Output the [X, Y] coordinate of the center of the cell containing the given text.  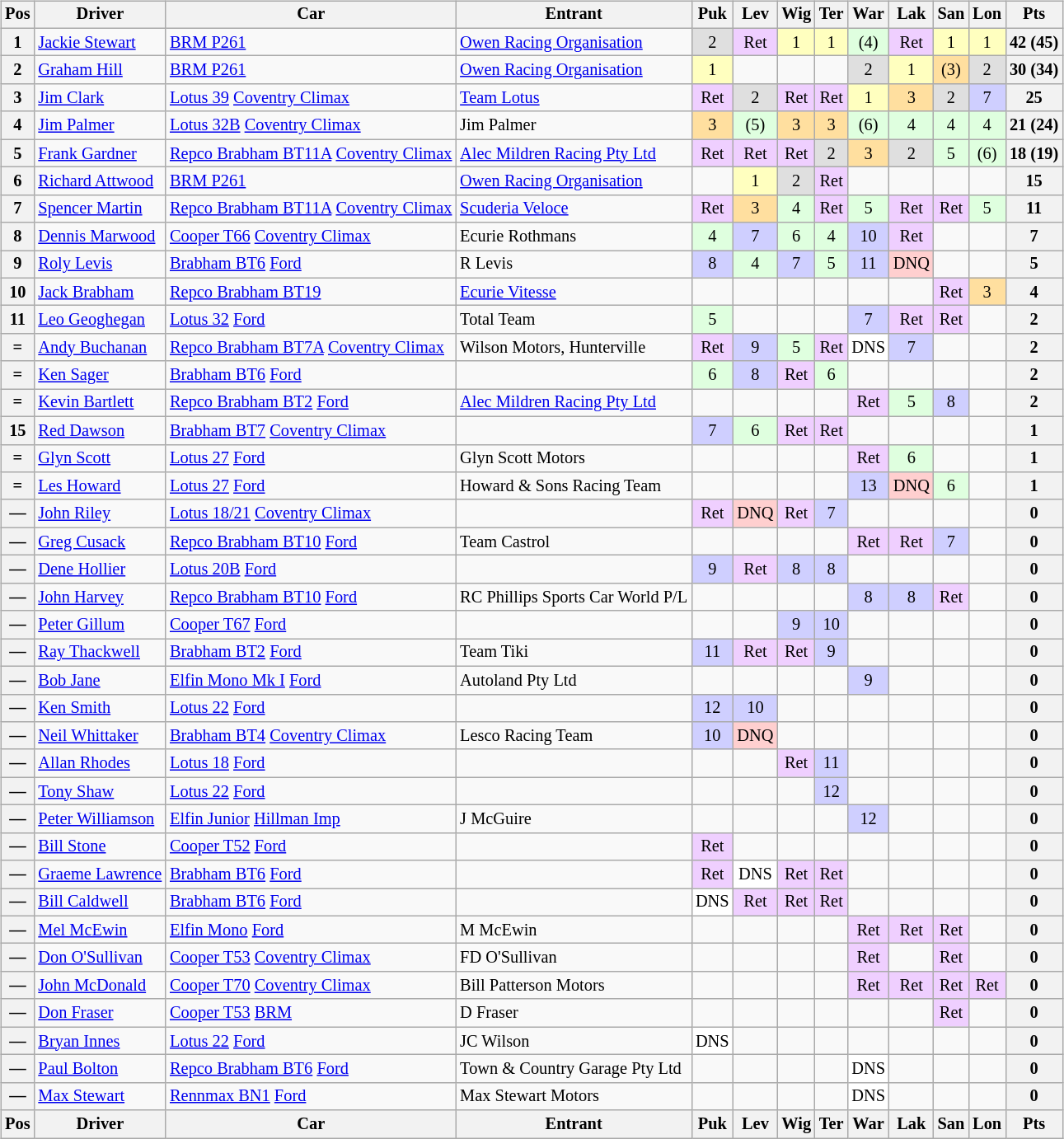
Les Howard [100, 486]
Graham Hill [100, 70]
18 (19) [1034, 153]
42 (45) [1034, 42]
Richard Attwood [100, 181]
Team Castrol [574, 541]
Graeme Lawrence [100, 874]
Ken Sager [100, 375]
Greg Cusack [100, 541]
Repco Brabham BT2 Ford [311, 403]
Red Dawson [100, 430]
Wilson Motors, Hunterville [574, 348]
Elfin Mono Mk I Ford [311, 680]
Bob Jane [100, 680]
Ecurie Rothmans [574, 237]
Roly Levis [100, 265]
Scuderia Veloce [574, 209]
13 [868, 486]
Glyn Scott [100, 458]
Peter Williamson [100, 819]
Rennmax BN1 Ford [311, 1096]
Ecurie Vitesse [574, 292]
21 (24) [1034, 125]
RC Phillips Sports Car World P/L [574, 597]
Spencer Martin [100, 209]
Dene Hollier [100, 569]
Team Tiki [574, 653]
Jack Brabham [100, 292]
Allan Rhodes [100, 763]
Don O'Sullivan [100, 958]
FD O'Sullivan [574, 958]
Elfin Junior Hillman Imp [311, 819]
Frank Gardner [100, 153]
Cooper T70 Coventry Climax [311, 986]
Cooper T53 BRM [311, 1013]
Glyn Scott Motors [574, 458]
Bill Caldwell [100, 902]
Bill Stone [100, 846]
JC Wilson [574, 1041]
John Riley [100, 513]
30 (34) [1034, 70]
Bryan Innes [100, 1041]
Cooper T66 Coventry Climax [311, 237]
Jackie Stewart [100, 42]
Brabham BT7 Coventry Climax [311, 430]
Max Stewart [100, 1096]
Lesco Racing Team [574, 736]
Neil Whittaker [100, 736]
Leo Geoghegan [100, 320]
Lotus 32 Ford [311, 320]
Lotus 32B Coventry Climax [311, 125]
D Fraser [574, 1013]
Paul Bolton [100, 1069]
Cooper T53 Coventry Climax [311, 958]
Total Team [574, 320]
Town & Country Garage Pty Ltd [574, 1069]
John McDonald [100, 986]
R Levis [574, 265]
Ray Thackwell [100, 653]
Peter Gillum [100, 625]
M McEwin [574, 930]
Kevin Bartlett [100, 403]
Lotus 18/21 Coventry Climax [311, 513]
Don Fraser [100, 1013]
Mel McEwin [100, 930]
Cooper T67 Ford [311, 625]
Repco Brabham BT7A Coventry Climax [311, 348]
Lotus 18 Ford [311, 763]
Andy Buchanan [100, 348]
Autoland Pty Ltd [574, 680]
Lotus 39 Coventry Climax [311, 98]
Team Lotus [574, 98]
Cooper T52 Ford [311, 846]
John Harvey [100, 597]
Elfin Mono Ford [311, 930]
Brabham BT4 Coventry Climax [311, 736]
(3) [951, 70]
Lotus 20B Ford [311, 569]
25 [1034, 98]
Repco Brabham BT19 [311, 292]
Ken Smith [100, 708]
Tony Shaw [100, 791]
Bill Patterson Motors [574, 986]
Max Stewart Motors [574, 1096]
Brabham BT2 Ford [311, 653]
Jim Clark [100, 98]
(5) [756, 125]
Dennis Marwood [100, 237]
Howard & Sons Racing Team [574, 486]
Repco Brabham BT6 Ford [311, 1069]
J McGuire [574, 819]
(4) [868, 42]
